Detect which cell encompasses the target text, then output its [X, Y] center coordinate. 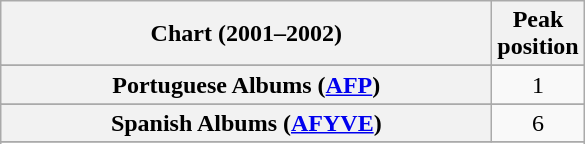
Chart (2001–2002) [246, 34]
1 [538, 85]
Spanish Albums (AFYVE) [246, 123]
6 [538, 123]
Peakposition [538, 34]
Portuguese Albums (AFP) [246, 85]
